Capture the cell that displays the provided text and extract its [x, y] central coordinate. 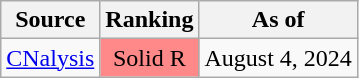
Solid R [150, 58]
As of [278, 20]
August 4, 2024 [278, 58]
Source [50, 20]
Ranking [150, 20]
CNalysis [50, 58]
